For the text-containing cell, return its midpoint in (X, Y) coordinate format. 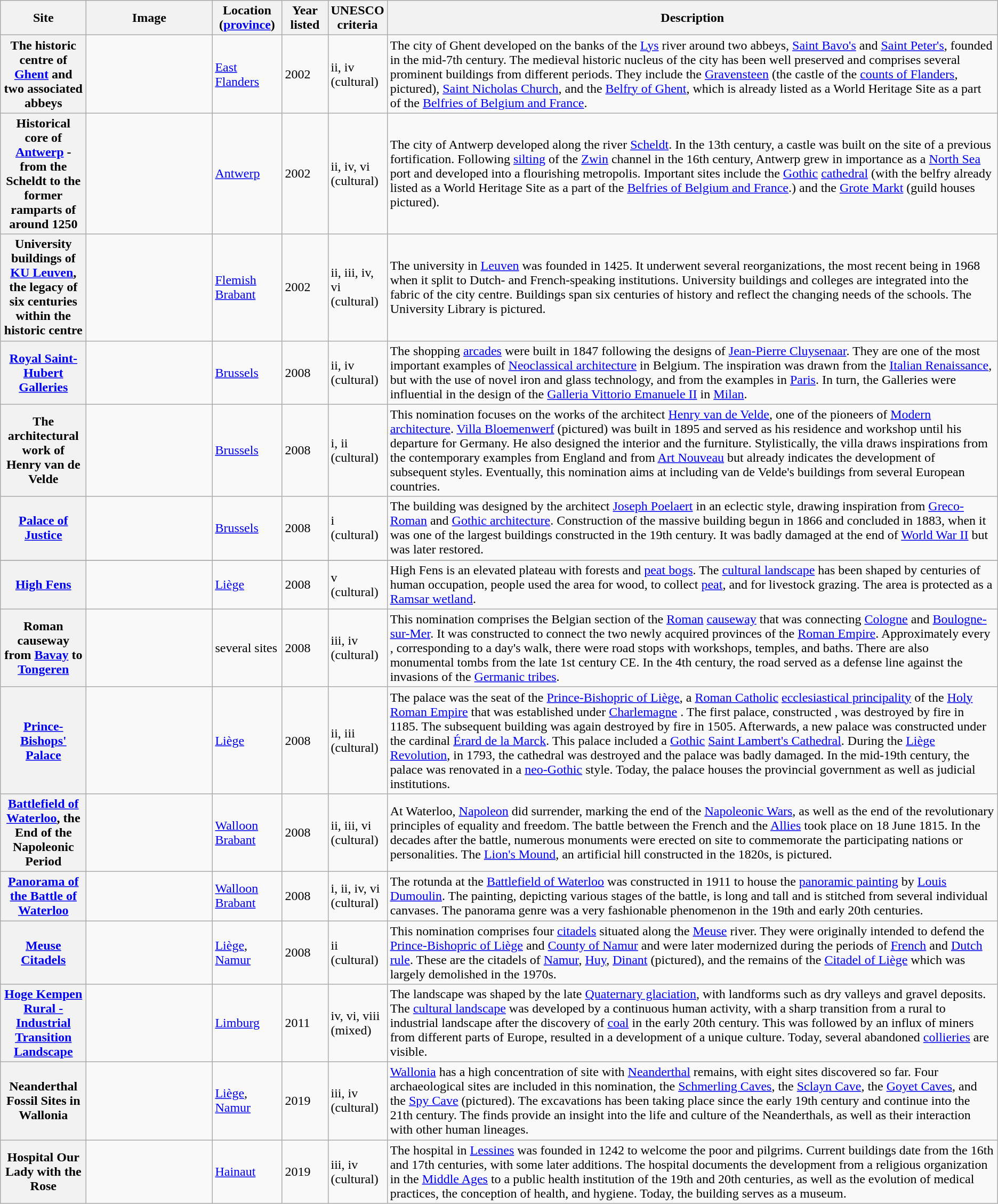
2011 (305, 1023)
ii (cultural) (357, 952)
Location (province) (247, 18)
Historical core of Antwerp - from the Scheldt to the former ramparts of around 1250 (44, 174)
Prince-Bishops' Palace (44, 740)
i, ii, iv, vi (cultural) (357, 896)
East Flanders (247, 74)
iv, vi, viii (mixed) (357, 1023)
Site (44, 18)
Flemish Brabant (247, 287)
Year listed (305, 18)
i (cultural) (357, 528)
Royal Saint-Hubert Galleries (44, 372)
Limburg (247, 1023)
Battlefield of Waterloo, the End of the Napoleonic Period (44, 832)
Description (692, 18)
Hospital Our Lady with the Rose (44, 1172)
ii, iii, iv, vi (cultural) (357, 287)
The historic centre of Ghent and two associated abbeys (44, 74)
Image (149, 18)
Hoge Kempen Rural - Industrial Transition Landscape (44, 1023)
High Fens (44, 584)
Hainaut (247, 1172)
v (cultural) (357, 584)
ii, iii, vi (cultural) (357, 832)
ii, iv, vi (cultural) (357, 174)
Antwerp (247, 174)
ii, iii (cultural) (357, 740)
Roman causeway from Bavay to Tongeren (44, 648)
Neanderthal Fossil Sites in Wallonia (44, 1101)
Panorama of the Battle of Waterloo (44, 896)
Palace of Justice (44, 528)
i, ii (cultural) (357, 450)
several sites (247, 648)
The architectural work of Henry van de Velde (44, 450)
University buildings of KU Leuven, the legacy of six centuries within the historic centre (44, 287)
Meuse Citadels (44, 952)
UNESCO criteria (357, 18)
